Locate the cell with the specified text and output its (X, Y) center coordinate. 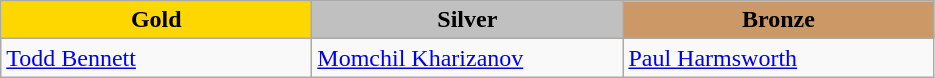
Todd Bennett (156, 58)
Bronze (778, 20)
Silver (468, 20)
Gold (156, 20)
Momchil Kharizanov (468, 58)
Paul Harmsworth (778, 58)
